Find where the given text appears and provide that cell's center as [X, Y] coordinate. 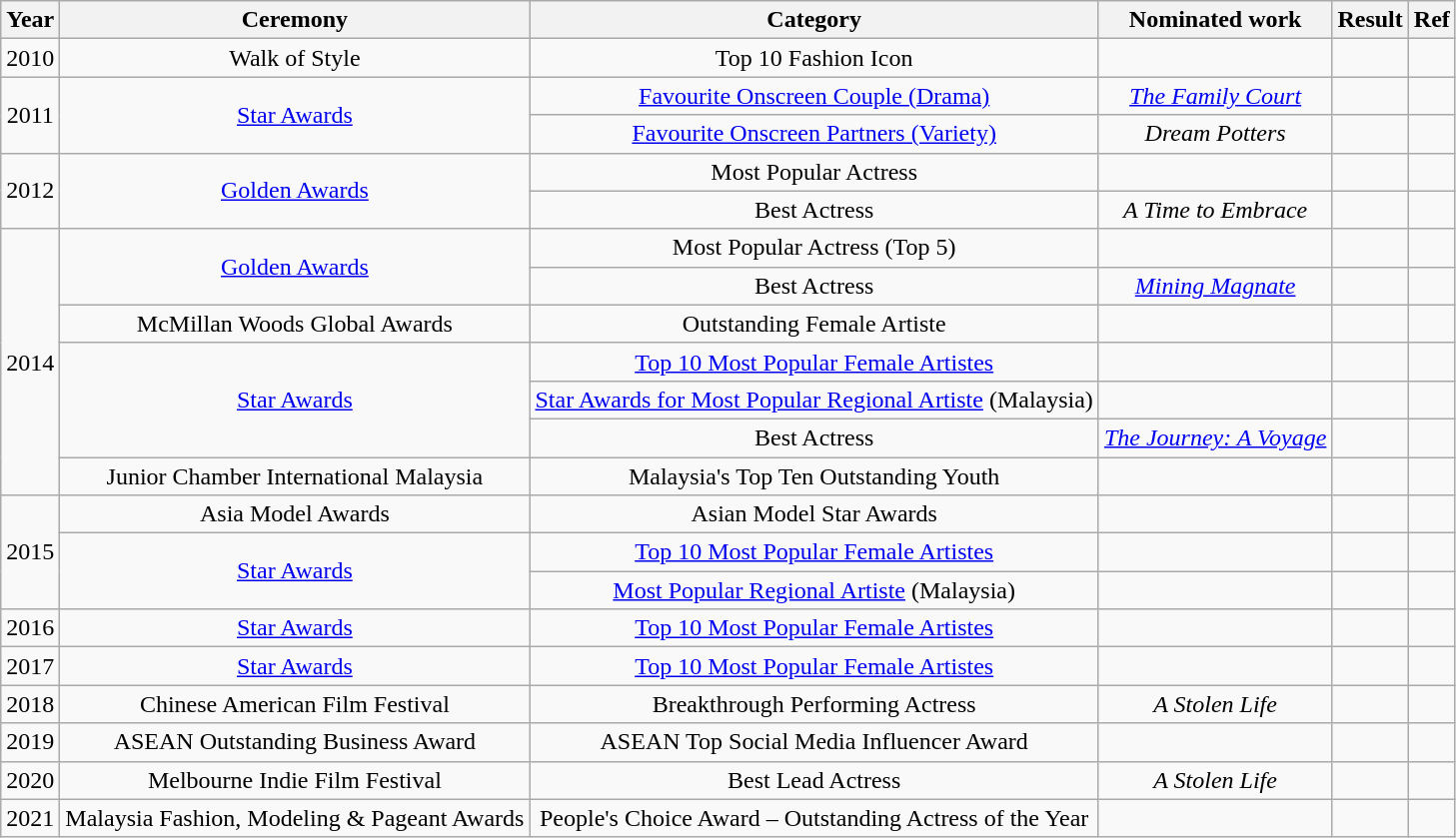
The Family Court [1215, 96]
2018 [30, 704]
Malaysia's Top Ten Outstanding Youth [813, 476]
The Journey: A Voyage [1215, 437]
2014 [30, 362]
Result [1370, 20]
Outstanding Female Artiste [813, 324]
2015 [30, 552]
Category [813, 20]
Most Popular Actress [813, 172]
Favourite Onscreen Partners (Variety) [813, 134]
Asia Model Awards [295, 514]
Breakthrough Performing Actress [813, 704]
People's Choice Award – Outstanding Actress of the Year [813, 818]
Star Awards for Most Popular Regional Artiste (Malaysia) [813, 400]
Melbourne Indie Film Festival [295, 780]
Top 10 Fashion Icon [813, 58]
McMillan Woods Global Awards [295, 324]
Junior Chamber International Malaysia [295, 476]
Walk of Style [295, 58]
Year [30, 20]
ASEAN Top Social Media Influencer Award [813, 742]
A Time to Embrace [1215, 210]
Malaysia Fashion, Modeling & Pageant Awards [295, 818]
Nominated work [1215, 20]
2010 [30, 58]
Chinese American Film Festival [295, 704]
2016 [30, 628]
2019 [30, 742]
2011 [30, 115]
Dream Potters [1215, 134]
Most Popular Actress (Top 5) [813, 248]
Ref [1431, 20]
Best Lead Actress [813, 780]
2021 [30, 818]
Asian Model Star Awards [813, 514]
Ceremony [295, 20]
Favourite Onscreen Couple (Drama) [813, 96]
Most Popular Regional Artiste (Malaysia) [813, 590]
2020 [30, 780]
2012 [30, 191]
Mining Magnate [1215, 286]
ASEAN Outstanding Business Award [295, 742]
2017 [30, 666]
